Identify which cell holds the provided text, then report its [x, y] central coordinate. 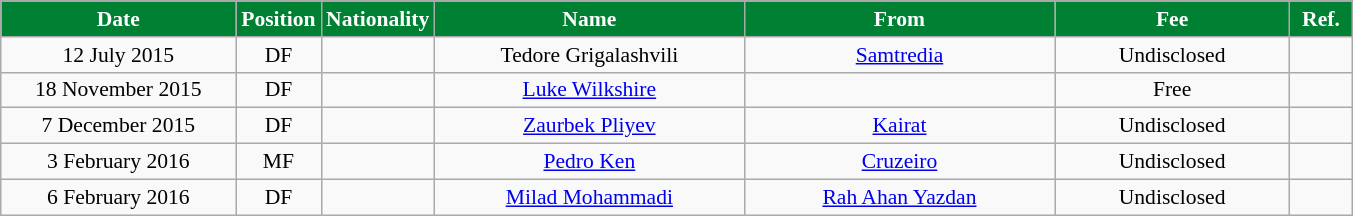
Rah Ahan Yazdan [899, 197]
Position [278, 19]
Free [1172, 90]
From [899, 19]
Kairat [899, 126]
Luke Wilkshire [589, 90]
6 February 2016 [118, 197]
Tedore Grigalashvili [589, 55]
7 December 2015 [118, 126]
MF [278, 162]
Zaurbek Pliyev [589, 126]
12 July 2015 [118, 55]
Milad Mohammadi [589, 197]
Ref. [1322, 19]
Cruzeiro [899, 162]
18 November 2015 [118, 90]
Samtredia [899, 55]
Date [118, 19]
Name [589, 19]
Pedro Ken [589, 162]
Nationality [378, 19]
Fee [1172, 19]
3 February 2016 [118, 162]
